From the cell containing the given text, extract its center point as (X, Y) coordinate. 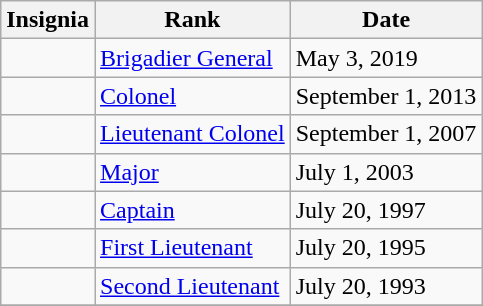
Insignia (48, 20)
September 1, 2007 (386, 134)
Date (386, 20)
Second Lieutenant (193, 286)
July 20, 1993 (386, 286)
Colonel (193, 96)
Brigadier General (193, 58)
July 1, 2003 (386, 172)
July 20, 1995 (386, 248)
Lieutenant Colonel (193, 134)
July 20, 1997 (386, 210)
Major (193, 172)
Captain (193, 210)
September 1, 2013 (386, 96)
May 3, 2019 (386, 58)
Rank (193, 20)
First Lieutenant (193, 248)
